Find where the given text appears and provide that cell's center as (x, y) coordinate. 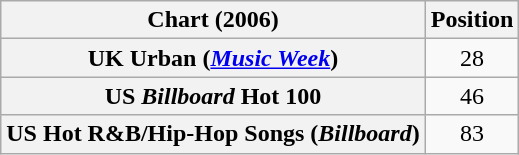
83 (472, 134)
Position (472, 20)
UK Urban (Music Week) (213, 58)
28 (472, 58)
Chart (2006) (213, 20)
46 (472, 96)
US Billboard Hot 100 (213, 96)
US Hot R&B/Hip-Hop Songs (Billboard) (213, 134)
